For the text-containing cell, return its midpoint in (X, Y) coordinate format. 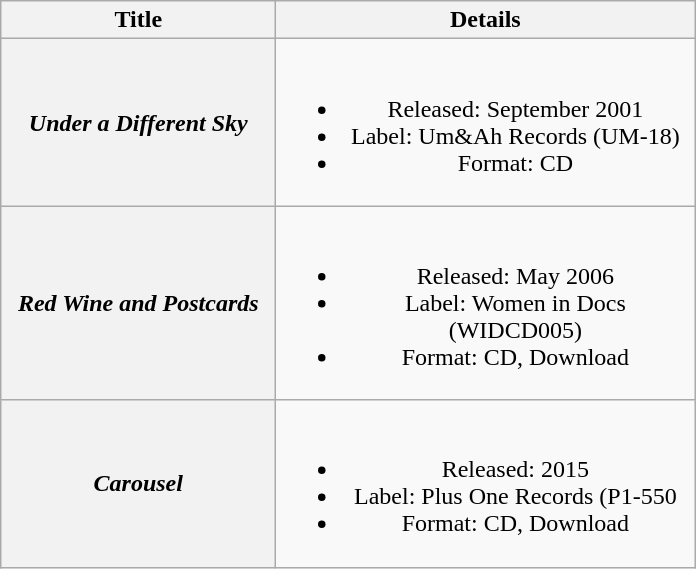
Red Wine and Postcards (138, 303)
Released: May 2006Label: Women in Docs (WIDCD005)Format: CD, Download (486, 303)
Details (486, 20)
Released: 2015Label: Plus One Records (P1-550Format: CD, Download (486, 484)
Title (138, 20)
Under a Different Sky (138, 122)
Carousel (138, 484)
Released: September 2001Label: Um&Ah Records (UM-18)Format: CD (486, 122)
